Output the (x, y) coordinate of the center of the cell containing the given text.  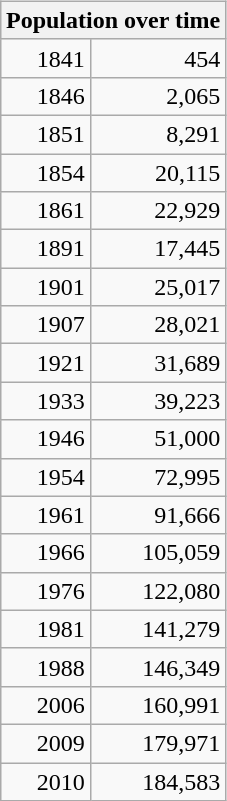
2006 (45, 705)
1841 (45, 58)
2009 (45, 743)
1901 (45, 287)
1954 (45, 477)
31,689 (158, 363)
122,080 (158, 591)
2010 (45, 781)
Population over time (112, 20)
184,583 (158, 781)
8,291 (158, 134)
160,991 (158, 705)
1981 (45, 629)
25,017 (158, 287)
179,971 (158, 743)
72,995 (158, 477)
105,059 (158, 553)
1933 (45, 401)
1891 (45, 249)
20,115 (158, 173)
141,279 (158, 629)
454 (158, 58)
1907 (45, 325)
1846 (45, 96)
28,021 (158, 325)
1851 (45, 134)
1861 (45, 211)
146,349 (158, 667)
39,223 (158, 401)
1921 (45, 363)
1961 (45, 515)
1966 (45, 553)
1976 (45, 591)
2,065 (158, 96)
1854 (45, 173)
1946 (45, 439)
17,445 (158, 249)
22,929 (158, 211)
51,000 (158, 439)
1988 (45, 667)
91,666 (158, 515)
